Identify which cell holds the provided text, then report its [x, y] central coordinate. 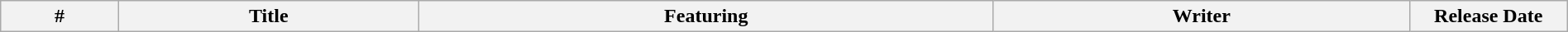
# [60, 16]
Title [268, 16]
Release Date [1489, 16]
Featuring [706, 16]
Writer [1201, 16]
